Provide the [X, Y] coordinate of the cell's center where the given text is located.  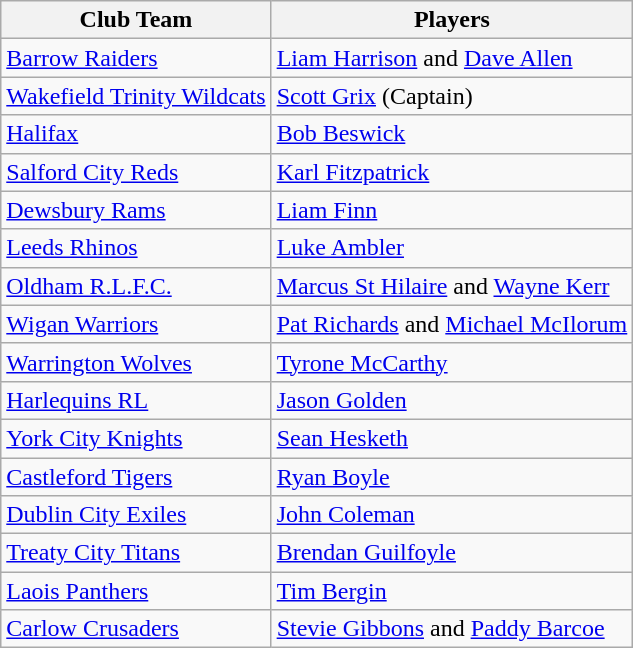
Tim Bergin [452, 591]
Warrington Wolves [136, 362]
Wakefield Trinity Wildcats [136, 96]
Scott Grix (Captain) [452, 96]
Pat Richards and Michael McIlorum [452, 324]
Club Team [136, 20]
Tyrone McCarthy [452, 362]
Halifax [136, 134]
Leeds Rhinos [136, 248]
Treaty City Titans [136, 553]
Brendan Guilfoyle [452, 553]
Harlequins RL [136, 400]
Laois Panthers [136, 591]
York City Knights [136, 438]
Marcus St Hilaire and Wayne Kerr [452, 286]
John Coleman [452, 515]
Castleford Tigers [136, 477]
Salford City Reds [136, 172]
Luke Ambler [452, 248]
Ryan Boyle [452, 477]
Barrow Raiders [136, 58]
Bob Beswick [452, 134]
Jason Golden [452, 400]
Karl Fitzpatrick [452, 172]
Stevie Gibbons and Paddy Barcoe [452, 629]
Liam Finn [452, 210]
Dublin City Exiles [136, 515]
Players [452, 20]
Carlow Crusaders [136, 629]
Oldham R.L.F.C. [136, 286]
Dewsbury Rams [136, 210]
Liam Harrison and Dave Allen [452, 58]
Wigan Warriors [136, 324]
Sean Hesketh [452, 438]
